Determine the [x, y] coordinate at the center of the cell enclosing the given text.  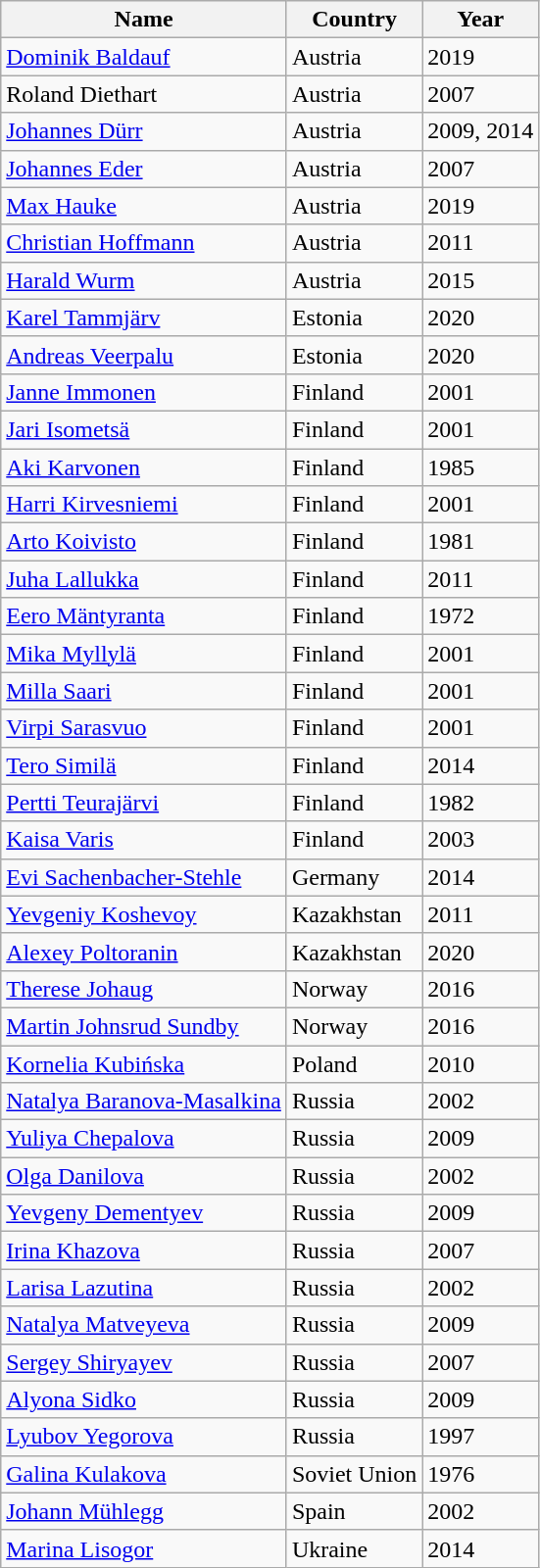
Dominik Baldauf [144, 57]
Milla Saari [144, 691]
Andreas Veerpalu [144, 355]
Johann Mühlegg [144, 1511]
2015 [480, 280]
1985 [480, 467]
1982 [480, 803]
Roland Diethart [144, 94]
Ukraine [354, 1548]
Germany [354, 877]
Larisa Lazutina [144, 1288]
2003 [480, 840]
Virpi Sarasvuo [144, 728]
1997 [480, 1437]
Janne Immonen [144, 392]
Marina Lisogor [144, 1548]
Harri Kirvesniemi [144, 505]
Year [480, 20]
Christian Hoffmann [144, 243]
Yuliya Chepalova [144, 1139]
Alyona Sidko [144, 1399]
Arto Koivisto [144, 542]
2010 [480, 1063]
Johannes Dürr [144, 131]
Aki Karvonen [144, 467]
Lyubov Yegorova [144, 1437]
Yevgeniy Koshevoy [144, 914]
1981 [480, 542]
Spain [354, 1511]
Name [144, 20]
Jari Isometsä [144, 429]
Yevgeny Dementyev [144, 1213]
Natalya Baranova-Masalkina [144, 1102]
Kornelia Kubińska [144, 1063]
Eero Mäntyranta [144, 616]
1972 [480, 616]
1976 [480, 1474]
Max Hauke [144, 206]
Olga Danilova [144, 1176]
Karel Tammjärv [144, 318]
Juha Lallukka [144, 579]
2009, 2014 [480, 131]
Therese Johaug [144, 989]
Evi Sachenbacher-Stehle [144, 877]
Soviet Union [354, 1474]
Martin Johnsrud Sundby [144, 1026]
Sergey Shiryayev [144, 1362]
Poland [354, 1063]
Irina Khazova [144, 1250]
Natalya Matveyeva [144, 1325]
Galina Kulakova [144, 1474]
Tero Similä [144, 765]
Johannes Eder [144, 169]
Kaisa Varis [144, 840]
Mika Myllylä [144, 654]
Pertti Teurajärvi [144, 803]
Alexey Poltoranin [144, 952]
Country [354, 20]
Harald Wurm [144, 280]
